Output the (X, Y) coordinate of the center of the cell containing the given text.  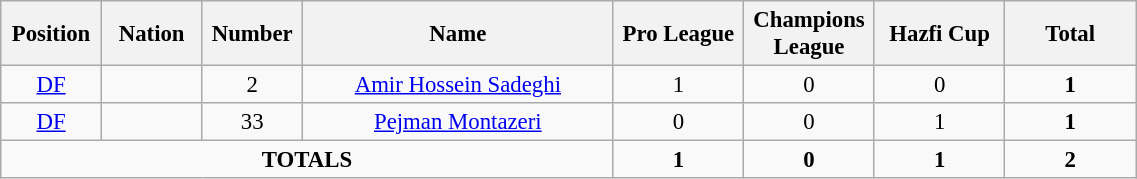
Pejman Montazeri (458, 122)
Total (1070, 34)
Hazfi Cup (940, 34)
Name (458, 34)
Number (252, 34)
Position (52, 34)
33 (252, 122)
Nation (152, 34)
Pro League (678, 34)
TOTALS (307, 160)
Amir Hossein Sadeghi (458, 85)
Champions League (810, 34)
